For the text-containing cell, return its midpoint in [x, y] coordinate format. 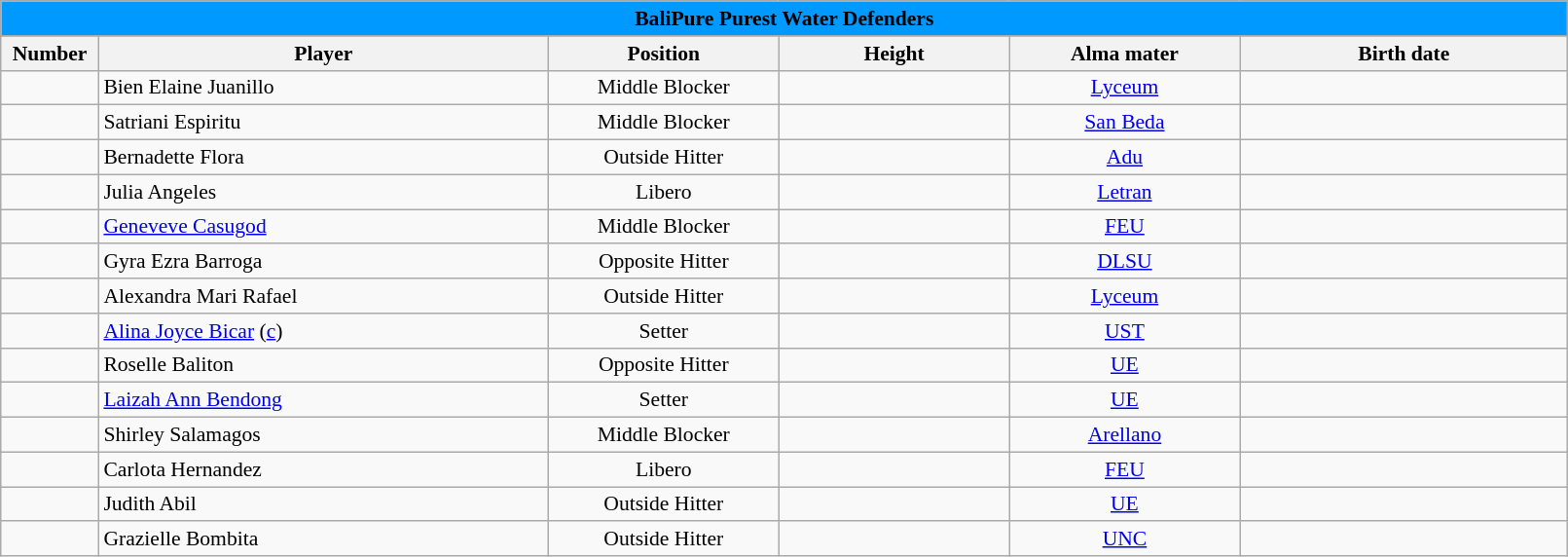
Carlota Hernandez [323, 469]
Laizah Ann Bendong [323, 400]
Alina Joyce Bicar (c) [323, 331]
Satriani Espiritu [323, 123]
Judith Abil [323, 504]
San Beda [1125, 123]
Letran [1125, 192]
UNC [1125, 539]
Geneveve Casugod [323, 227]
UST [1125, 331]
Bernadette Flora [323, 158]
BaliPure Purest Water Defenders [784, 19]
Adu [1125, 158]
Alexandra Mari Rafael [323, 296]
Grazielle Bombita [323, 539]
Bien Elaine Juanillo [323, 88]
Gyra Ezra Barroga [323, 262]
Number [51, 54]
Height [893, 54]
Arellano [1125, 435]
Alma mater [1125, 54]
Position [664, 54]
Roselle Baliton [323, 365]
DLSU [1125, 262]
Birth date [1404, 54]
Shirley Salamagos [323, 435]
Julia Angeles [323, 192]
Player [323, 54]
